Provide the [x, y] coordinate of the cell's center where the given text is located.  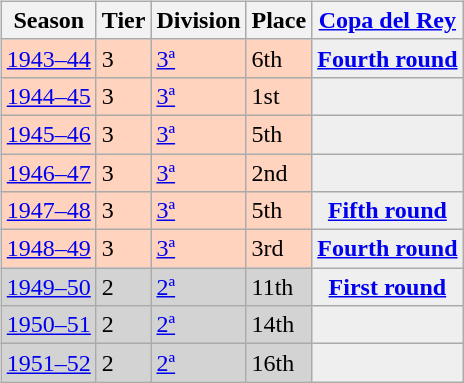
1945–46 [48, 134]
Division [198, 20]
14th [279, 325]
1948–49 [48, 249]
Copa del Rey [388, 20]
1950–51 [48, 325]
6th [279, 58]
1943–44 [48, 58]
Season [48, 20]
Tier [124, 20]
Fifth round [388, 211]
1944–45 [48, 96]
16th [279, 363]
Place [279, 20]
2nd [279, 173]
1946–47 [48, 173]
1949–50 [48, 287]
1951–52 [48, 363]
1st [279, 96]
1947–48 [48, 211]
First round [388, 287]
11th [279, 287]
3rd [279, 249]
